Identify which cell holds the provided text, then report its [x, y] central coordinate. 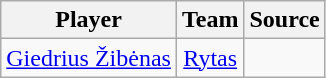
Giedrius Žibėnas [89, 58]
Player [89, 20]
Team [210, 20]
Rytas [210, 58]
Source [284, 20]
